Output the (X, Y) coordinate of the center of the cell containing the given text.  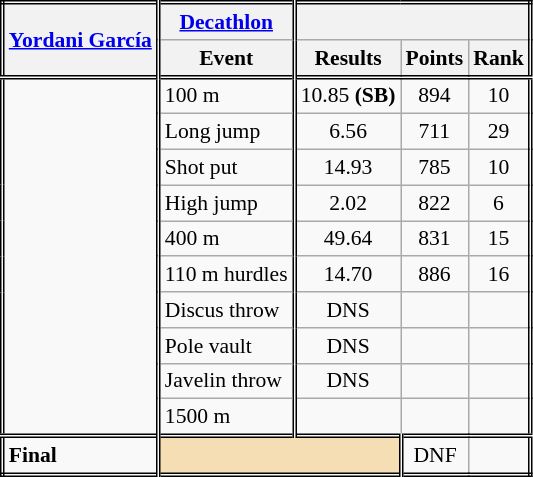
Long jump (226, 132)
Event (226, 58)
DNF (435, 456)
16 (499, 275)
711 (435, 132)
49.64 (347, 239)
Points (435, 58)
Yordani García (80, 40)
110 m hurdles (226, 275)
2.02 (347, 203)
Discus throw (226, 310)
6 (499, 203)
Javelin throw (226, 381)
822 (435, 203)
10.85 (SB) (347, 96)
1500 m (226, 418)
High jump (226, 203)
Decathlon (226, 22)
894 (435, 96)
14.93 (347, 168)
Pole vault (226, 346)
Final (80, 456)
15 (499, 239)
6.56 (347, 132)
Results (347, 58)
14.70 (347, 275)
785 (435, 168)
886 (435, 275)
400 m (226, 239)
29 (499, 132)
Shot put (226, 168)
831 (435, 239)
Rank (499, 58)
100 m (226, 96)
